Return (X, Y) of the center of cell containing provided text 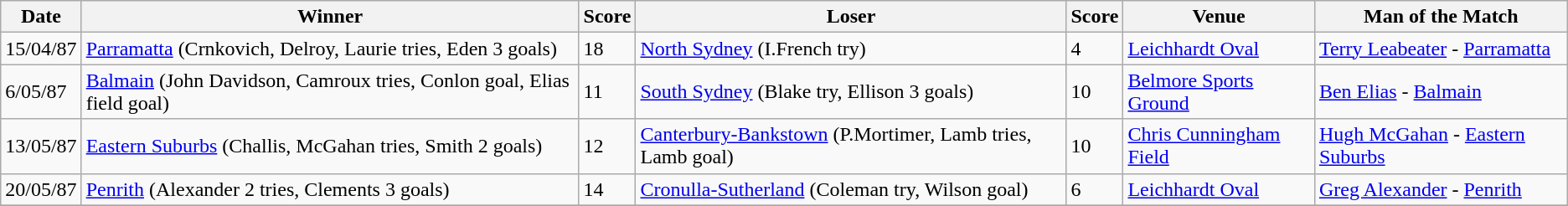
Cronulla-Sutherland (Coleman try, Wilson goal) (851, 189)
North Sydney (I.French try) (851, 49)
20/05/87 (41, 189)
14 (607, 189)
Penrith (Alexander 2 tries, Clements 3 goals) (330, 189)
4 (1095, 49)
12 (607, 146)
Canterbury-Bankstown (P.Mortimer, Lamb tries, Lamb goal) (851, 146)
Venue (1219, 17)
Chris Cunningham Field (1219, 146)
Balmain (John Davidson, Camroux tries, Conlon goal, Elias field goal) (330, 92)
Man of the Match (1441, 17)
Date (41, 17)
Greg Alexander - Penrith (1441, 189)
Loser (851, 17)
Hugh McGahan - Eastern Suburbs (1441, 146)
Eastern Suburbs (Challis, McGahan tries, Smith 2 goals) (330, 146)
18 (607, 49)
Winner (330, 17)
15/04/87 (41, 49)
Ben Elias - Balmain (1441, 92)
Parramatta (Crnkovich, Delroy, Laurie tries, Eden 3 goals) (330, 49)
13/05/87 (41, 146)
6/05/87 (41, 92)
Terry Leabeater - Parramatta (1441, 49)
11 (607, 92)
South Sydney (Blake try, Ellison 3 goals) (851, 92)
6 (1095, 189)
Belmore Sports Ground (1219, 92)
